From the cell containing the given text, extract its center point as (x, y) coordinate. 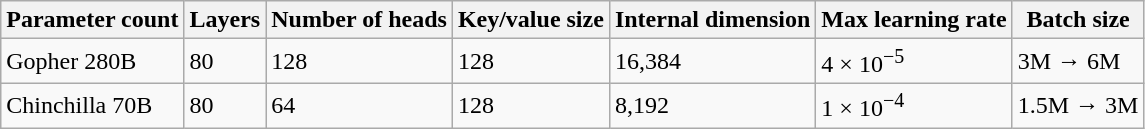
Batch size (1078, 20)
Max learning rate (914, 20)
Parameter count (92, 20)
Internal dimension (712, 20)
Number of heads (360, 20)
1.5M → 3M (1078, 106)
Key/value size (530, 20)
1 × 10−4 (914, 106)
Gopher 280B (92, 62)
3M → 6M (1078, 62)
8,192 (712, 106)
Layers (225, 20)
64 (360, 106)
16,384 (712, 62)
Chinchilla 70B (92, 106)
4 × 10−5 (914, 62)
